From the cell containing the given text, extract its center point as (X, Y) coordinate. 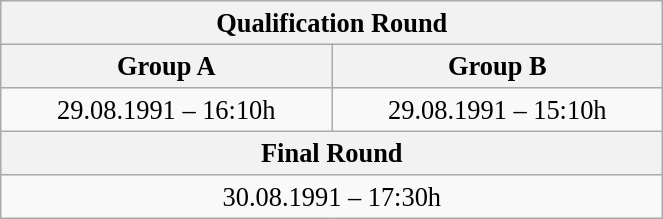
29.08.1991 – 15:10h (498, 109)
Group B (498, 66)
Qualification Round (332, 22)
30.08.1991 – 17:30h (332, 197)
Final Round (332, 153)
Group A (166, 66)
29.08.1991 – 16:10h (166, 109)
